Capture the cell that displays the provided text and extract its [X, Y] central coordinate. 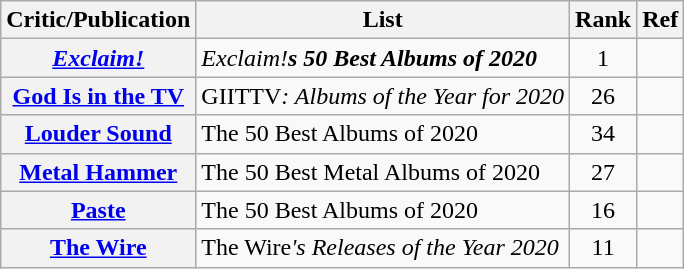
34 [604, 134]
Paste [98, 210]
Metal Hammer [98, 172]
Exclaim! [98, 58]
16 [604, 210]
1 [604, 58]
List [383, 20]
27 [604, 172]
The 50 Best Metal Albums of 2020 [383, 172]
GIITTV: Albums of the Year for 2020 [383, 96]
11 [604, 248]
God Is in the TV [98, 96]
Critic/Publication [98, 20]
26 [604, 96]
The Wire [98, 248]
Ref [660, 20]
The Wire's Releases of the Year 2020 [383, 248]
Exclaim!s 50 Best Albums of 2020 [383, 58]
Louder Sound [98, 134]
Rank [604, 20]
